For the text-containing cell, return its midpoint in [X, Y] coordinate format. 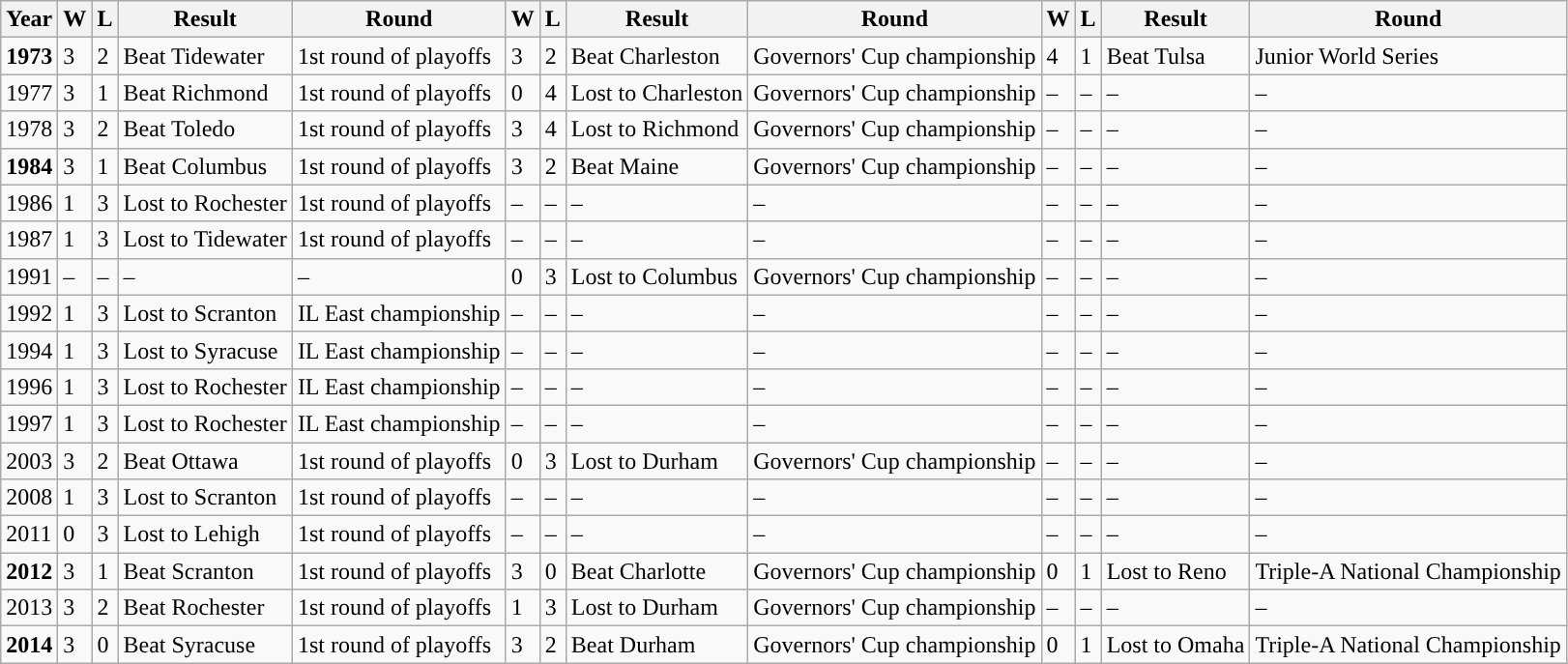
2011 [29, 534]
1996 [29, 387]
Beat Rochester [205, 608]
Year [29, 19]
1978 [29, 130]
Lost to Columbus [656, 276]
Beat Charleston [656, 56]
Beat Columbus [205, 166]
1997 [29, 423]
Junior World Series [1408, 56]
Lost to Tidewater [205, 240]
Beat Tulsa [1176, 56]
Beat Toledo [205, 130]
Lost to Charleston [656, 93]
1991 [29, 276]
Beat Maine [656, 166]
1973 [29, 56]
2008 [29, 498]
Lost to Lehigh [205, 534]
1977 [29, 93]
2003 [29, 461]
Lost to Omaha [1176, 645]
2013 [29, 608]
1984 [29, 166]
Lost to Syracuse [205, 350]
Beat Charlotte [656, 571]
Lost to Richmond [656, 130]
Beat Richmond [205, 93]
Beat Ottawa [205, 461]
1987 [29, 240]
1994 [29, 350]
1992 [29, 313]
Beat Durham [656, 645]
Beat Tidewater [205, 56]
Beat Syracuse [205, 645]
Lost to Reno [1176, 571]
2014 [29, 645]
Beat Scranton [205, 571]
1986 [29, 203]
2012 [29, 571]
